From the cell containing the given text, extract its center point as (x, y) coordinate. 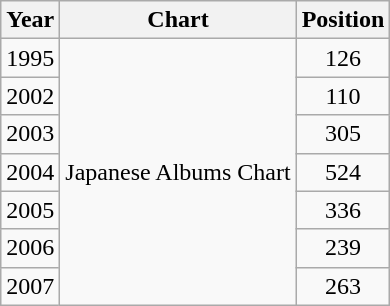
524 (343, 172)
239 (343, 248)
305 (343, 134)
2005 (30, 210)
1995 (30, 58)
2006 (30, 248)
110 (343, 96)
Japanese Albums Chart (178, 172)
Year (30, 20)
Position (343, 20)
336 (343, 210)
126 (343, 58)
263 (343, 286)
2003 (30, 134)
2007 (30, 286)
2004 (30, 172)
2002 (30, 96)
Chart (178, 20)
